Search for the cell housing the specified text and yield its (X, Y) center coordinate. 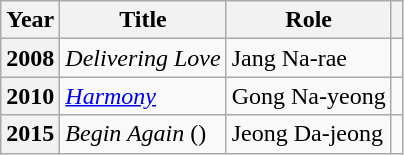
Jeong Da-jeong (308, 134)
Delivering Love (143, 58)
Role (308, 20)
2008 (30, 58)
Jang Na-rae (308, 58)
2010 (30, 96)
Year (30, 20)
Begin Again () (143, 134)
2015 (30, 134)
Gong Na-yeong (308, 96)
Title (143, 20)
Harmony (143, 96)
